Identify which cell holds the provided text, then report its (X, Y) central coordinate. 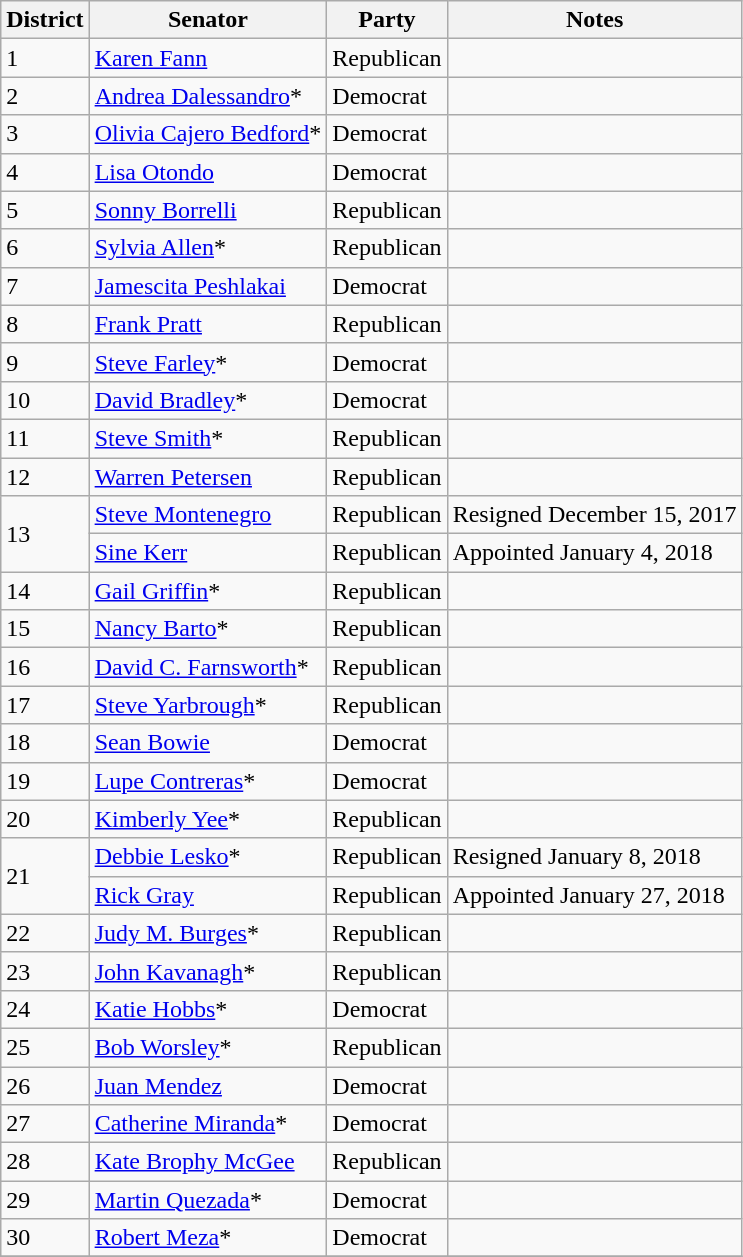
Warren Petersen (208, 477)
District (45, 20)
Sonny Borrelli (208, 210)
24 (45, 1009)
19 (45, 781)
18 (45, 743)
13 (45, 534)
Resigned December 15, 2017 (594, 515)
21 (45, 876)
David C. Farnsworth* (208, 667)
11 (45, 438)
Judy M. Burges* (208, 933)
Lupe Contreras* (208, 781)
David Bradley* (208, 400)
1 (45, 58)
Appointed January 4, 2018 (594, 553)
Karen Fann (208, 58)
7 (45, 286)
Resigned January 8, 2018 (594, 857)
5 (45, 210)
Notes (594, 20)
30 (45, 1238)
23 (45, 971)
Gail Griffin* (208, 591)
12 (45, 477)
Lisa Otondo (208, 172)
Steve Yarbrough* (208, 705)
Sine Kerr (208, 553)
15 (45, 629)
28 (45, 1162)
29 (45, 1200)
9 (45, 362)
Juan Mendez (208, 1085)
14 (45, 591)
Party (387, 20)
6 (45, 248)
Steve Farley* (208, 362)
22 (45, 933)
3 (45, 134)
Andrea Dalessandro* (208, 96)
Sylvia Allen* (208, 248)
17 (45, 705)
16 (45, 667)
20 (45, 819)
Kimberly Yee* (208, 819)
Rick Gray (208, 895)
Katie Hobbs* (208, 1009)
Steve Smith* (208, 438)
26 (45, 1085)
Catherine Miranda* (208, 1124)
Appointed January 27, 2018 (594, 895)
4 (45, 172)
Frank Pratt (208, 324)
2 (45, 96)
10 (45, 400)
Kate Brophy McGee (208, 1162)
Senator (208, 20)
Olivia Cajero Bedford* (208, 134)
Robert Meza* (208, 1238)
Debbie Lesko* (208, 857)
8 (45, 324)
Jamescita Peshlakai (208, 286)
John Kavanagh* (208, 971)
Bob Worsley* (208, 1047)
Sean Bowie (208, 743)
27 (45, 1124)
Nancy Barto* (208, 629)
25 (45, 1047)
Martin Quezada* (208, 1200)
Steve Montenegro (208, 515)
